Pinpoint the cell where the given text exists, returning its [x, y] midpoint coordinate. 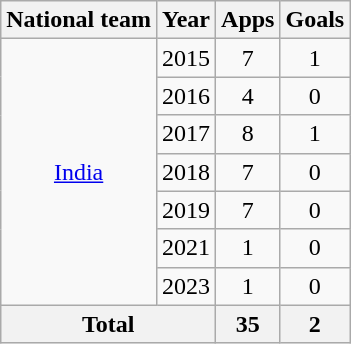
India [79, 172]
2016 [186, 96]
2023 [186, 286]
Apps [248, 20]
Total [108, 324]
Year [186, 20]
4 [248, 96]
8 [248, 134]
35 [248, 324]
2 [315, 324]
National team [79, 20]
2019 [186, 210]
2017 [186, 134]
Goals [315, 20]
2021 [186, 248]
2018 [186, 172]
2015 [186, 58]
